Detect which cell encompasses the target text, then output its (X, Y) center coordinate. 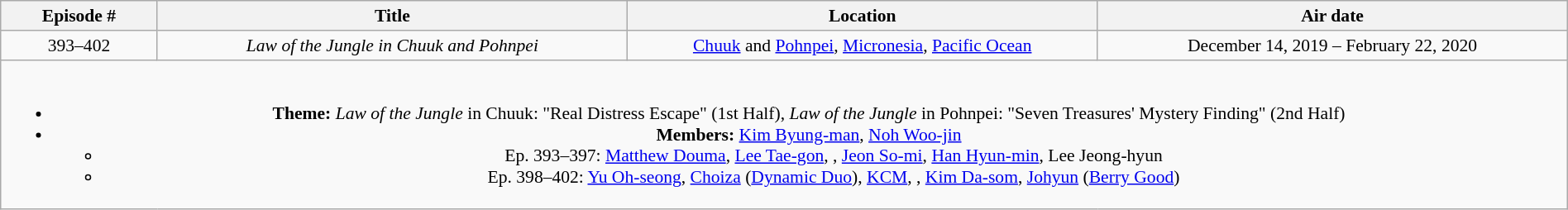
Law of the Jungle in Chuuk and Pohnpei (392, 45)
Air date (1332, 16)
Chuuk and Pohnpei, Micronesia, Pacific Ocean (863, 45)
393–402 (79, 45)
December 14, 2019 – February 22, 2020 (1332, 45)
Location (863, 16)
Episode # (79, 16)
Title (392, 16)
